Find where the given text appears and provide that cell's center as [X, Y] coordinate. 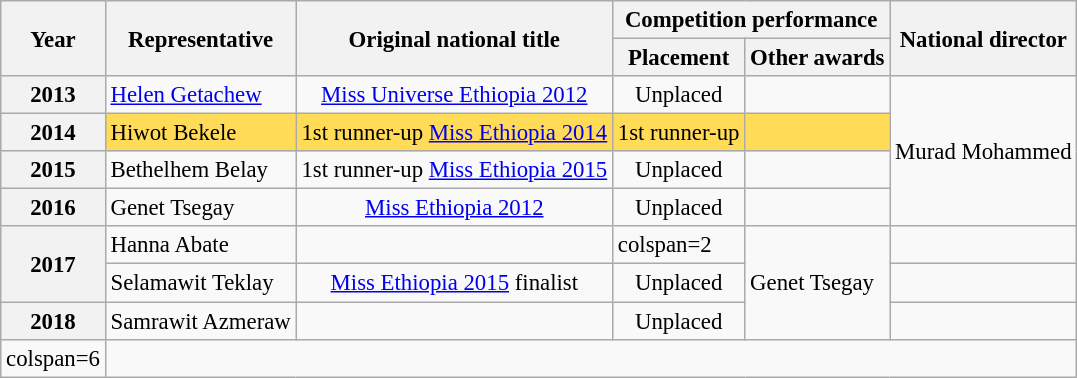
Helen Getachew [200, 95]
2014 [53, 133]
Bethelhem Belay [200, 170]
Hiwot Bekele [200, 133]
Hanna Abate [200, 245]
2015 [53, 170]
2018 [53, 321]
Murad Mohammed [984, 151]
Miss Universe Ethiopia 2012 [454, 95]
Other awards [818, 58]
Selamawit Teklay [200, 283]
Placement [679, 58]
National director [984, 38]
2016 [53, 208]
Competition performance [752, 20]
Year [53, 38]
2017 [53, 264]
Miss Ethiopia 2015 finalist [454, 283]
Original national title [454, 38]
Miss Ethiopia 2012 [454, 208]
Representative [200, 38]
2013 [53, 95]
Samrawit Azmeraw [200, 321]
colspan=2 [679, 245]
colspan=6 [53, 358]
1st runner-up Miss Ethiopia 2015 [454, 170]
1st runner-up Miss Ethiopia 2014 [454, 133]
1st runner-up [679, 133]
